Return the (x, y) coordinate for the center point of the cell that contains the specified text.  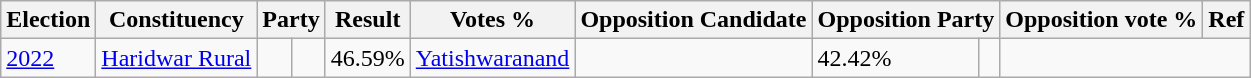
Election (48, 20)
2022 (48, 58)
46.59% (368, 58)
Opposition Candidate (694, 20)
Constituency (176, 20)
Opposition Party (906, 20)
Result (368, 20)
Yatishwaranand (492, 58)
42.42% (895, 58)
Votes % (492, 20)
Haridwar Rural (176, 58)
Opposition vote % (1102, 20)
Ref (1226, 20)
Party (291, 20)
